Determine the (x, y) coordinate at the center of the cell enclosing the given text.  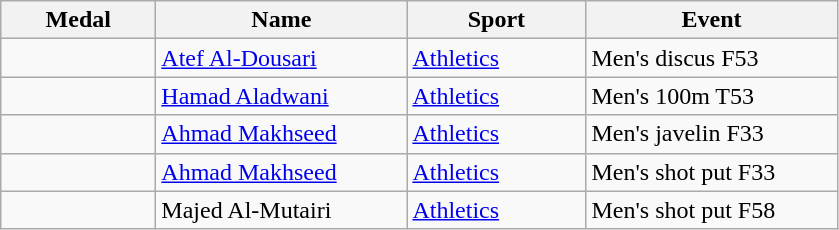
Men's javelin F33 (712, 134)
Men's shot put F58 (712, 210)
Men's discus F53 (712, 58)
Name (282, 20)
Men's 100m T53 (712, 96)
Sport (496, 20)
Event (712, 20)
Men's shot put F33 (712, 172)
Atef Al-Dousari (282, 58)
Majed Al-Mutairi (282, 210)
Medal (78, 20)
Hamad Aladwani (282, 96)
